Search for the cell housing the specified text and yield its (X, Y) center coordinate. 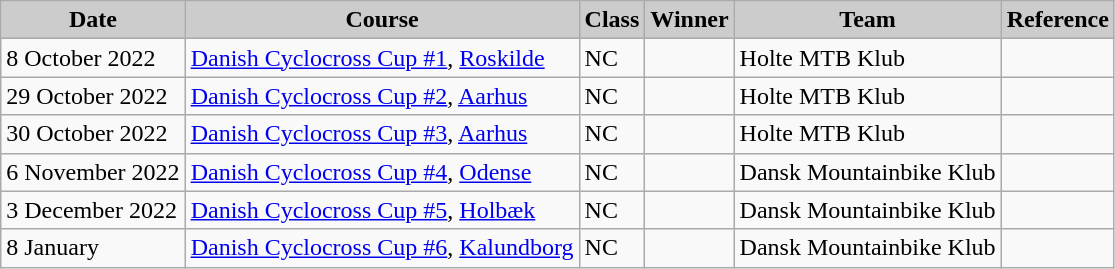
Class (612, 20)
Winner (690, 20)
8 January (93, 248)
Danish Cyclocross Cup #1, Roskilde (382, 58)
29 October 2022 (93, 96)
3 December 2022 (93, 210)
Danish Cyclocross Cup #4, Odense (382, 172)
Reference (1058, 20)
6 November 2022 (93, 172)
30 October 2022 (93, 134)
Course (382, 20)
Danish Cyclocross Cup #5, Holbæk (382, 210)
Danish Cyclocross Cup #6, Kalundborg (382, 248)
8 October 2022 (93, 58)
Date (93, 20)
Team (868, 20)
Danish Cyclocross Cup #2, Aarhus (382, 96)
Danish Cyclocross Cup #3, Aarhus (382, 134)
